Search for the cell housing the specified text and yield its (X, Y) center coordinate. 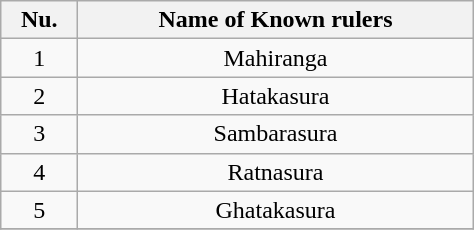
Nu. (40, 20)
Ghatakasura (276, 210)
Name of Known rulers (276, 20)
4 (40, 172)
3 (40, 134)
Sambarasura (276, 134)
5 (40, 210)
Hatakasura (276, 96)
2 (40, 96)
1 (40, 58)
Mahiranga (276, 58)
Ratnasura (276, 172)
